Scan for the cell matching the given text and deliver its (x, y) coordinate at center. 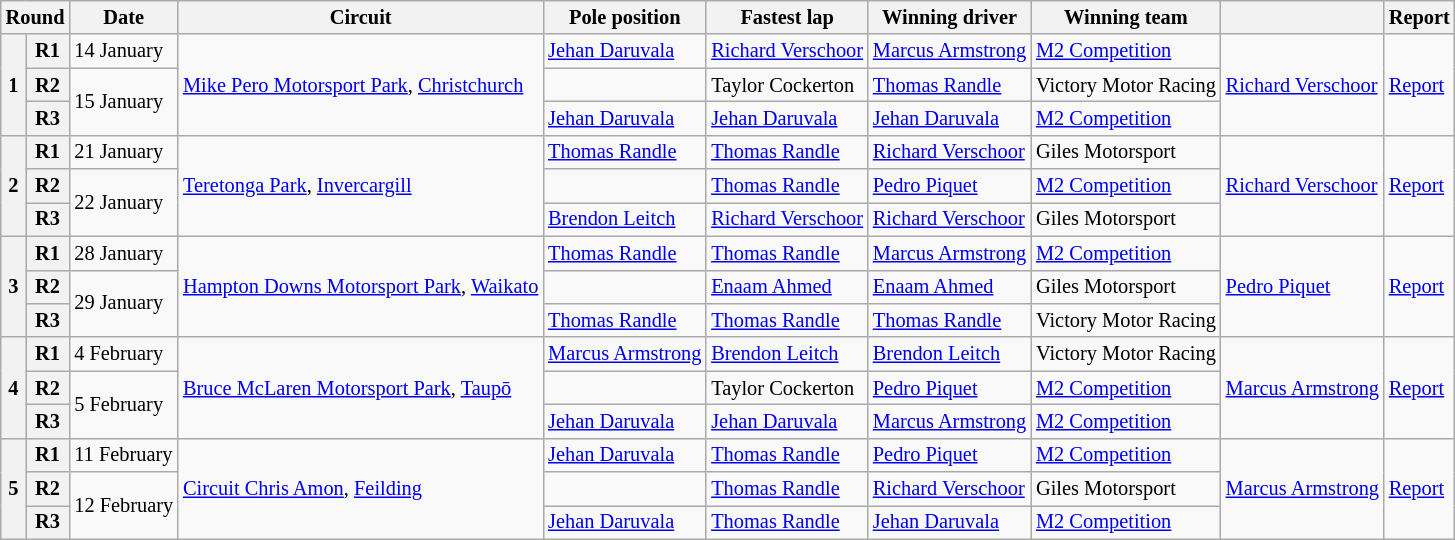
14 January (124, 51)
Bruce McLaren Motorsport Park, Taupō (360, 388)
Fastest lap (787, 17)
21 January (124, 152)
Date (124, 17)
Mike Pero Motorsport Park, Christchurch (360, 84)
Pole position (624, 17)
28 January (124, 253)
3 (14, 286)
2 (14, 186)
12 February (124, 506)
29 January (124, 304)
Hampton Downs Motorsport Park, Waikato (360, 286)
Round (36, 17)
22 January (124, 202)
15 January (124, 102)
Circuit Chris Amon, Feilding (360, 488)
4 (14, 388)
Teretonga Park, Invercargill (360, 186)
5 February (124, 404)
11 February (124, 455)
Circuit (360, 17)
5 (14, 488)
Winning driver (950, 17)
4 February (124, 354)
Winning team (1126, 17)
1 (14, 84)
